Detect which cell encompasses the target text, then output its [X, Y] center coordinate. 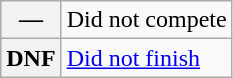
Did not compete [146, 20]
— [31, 20]
DNF [31, 58]
Did not finish [146, 58]
